Extract the (X, Y) coordinate from the center of the cell holding the provided text.  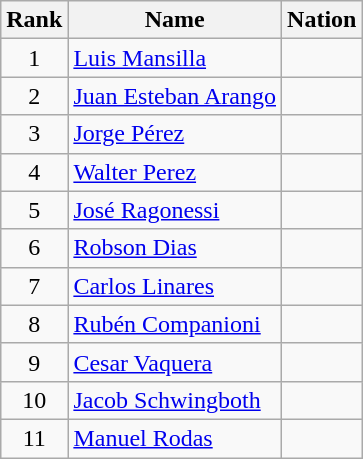
Nation (322, 20)
Rubén Companioni (175, 324)
Jacob Schwingboth (175, 400)
10 (34, 400)
Walter Perez (175, 172)
Luis Mansilla (175, 58)
3 (34, 134)
4 (34, 172)
Carlos Linares (175, 286)
Manuel Rodas (175, 438)
Jorge Pérez (175, 134)
1 (34, 58)
7 (34, 286)
6 (34, 248)
5 (34, 210)
9 (34, 362)
8 (34, 324)
Name (175, 20)
2 (34, 96)
11 (34, 438)
Robson Dias (175, 248)
Cesar Vaquera (175, 362)
José Ragonessi (175, 210)
Rank (34, 20)
Juan Esteban Arango (175, 96)
